Return (X, Y) of the center of cell containing provided text 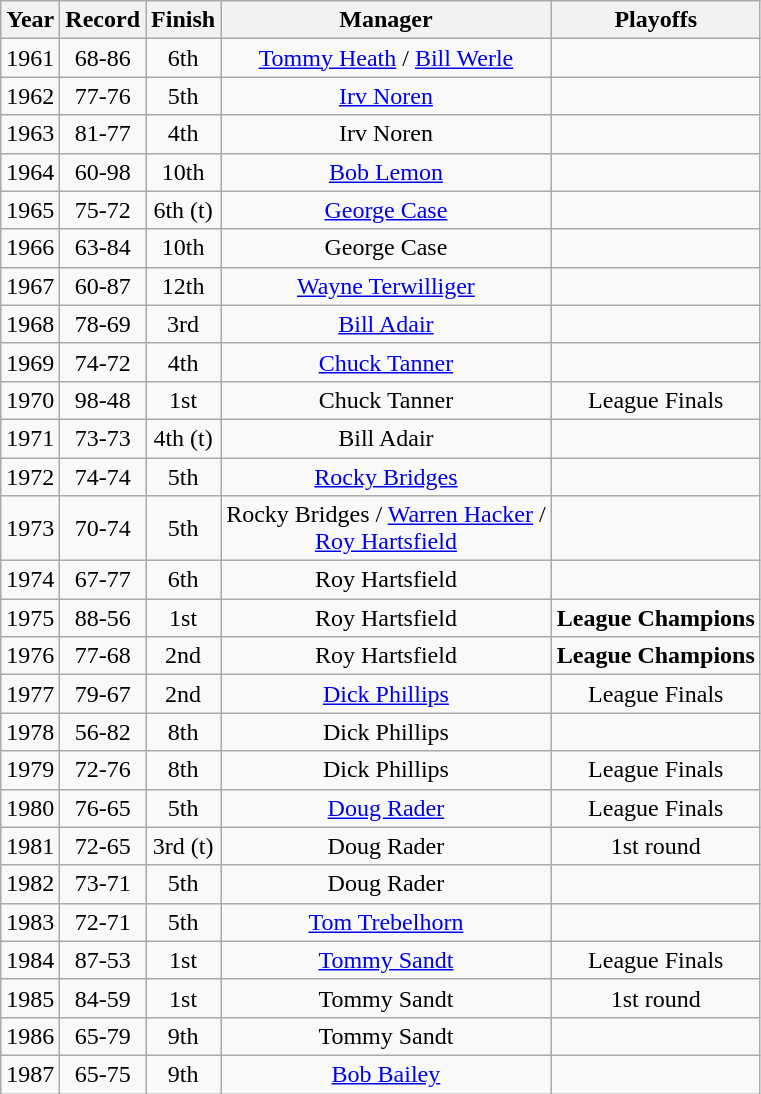
1978 (30, 732)
Finish (184, 20)
56-82 (103, 732)
Year (30, 20)
1976 (30, 656)
1980 (30, 808)
1985 (30, 998)
88-56 (103, 618)
3rd (184, 324)
1973 (30, 528)
72-65 (103, 846)
1983 (30, 922)
Bob Lemon (386, 172)
74-72 (103, 362)
1975 (30, 618)
72-76 (103, 770)
Playoffs (656, 20)
87-53 (103, 960)
1972 (30, 477)
Tom Trebelhorn (386, 922)
1963 (30, 134)
78-69 (103, 324)
6th (t) (184, 210)
1979 (30, 770)
Wayne Terwilliger (386, 286)
68-86 (103, 58)
65-79 (103, 1036)
Bob Bailey (386, 1074)
63-84 (103, 248)
75-72 (103, 210)
73-73 (103, 438)
12th (184, 286)
1964 (30, 172)
60-98 (103, 172)
4th (t) (184, 438)
1967 (30, 286)
1962 (30, 96)
60-87 (103, 286)
1981 (30, 846)
79-67 (103, 694)
65-75 (103, 1074)
98-48 (103, 400)
1984 (30, 960)
Record (103, 20)
Rocky Bridges (386, 477)
1986 (30, 1036)
3rd (t) (184, 846)
1977 (30, 694)
67-77 (103, 580)
84-59 (103, 998)
1982 (30, 884)
1970 (30, 400)
1965 (30, 210)
1968 (30, 324)
70-74 (103, 528)
Rocky Bridges / Warren Hacker /Roy Hartsfield (386, 528)
1961 (30, 58)
1974 (30, 580)
81-77 (103, 134)
1966 (30, 248)
1971 (30, 438)
73-71 (103, 884)
77-76 (103, 96)
76-65 (103, 808)
74-74 (103, 477)
72-71 (103, 922)
1969 (30, 362)
77-68 (103, 656)
Tommy Heath / Bill Werle (386, 58)
1987 (30, 1074)
Manager (386, 20)
